Determine the [x, y] coordinate at the center of the cell enclosing the given text.  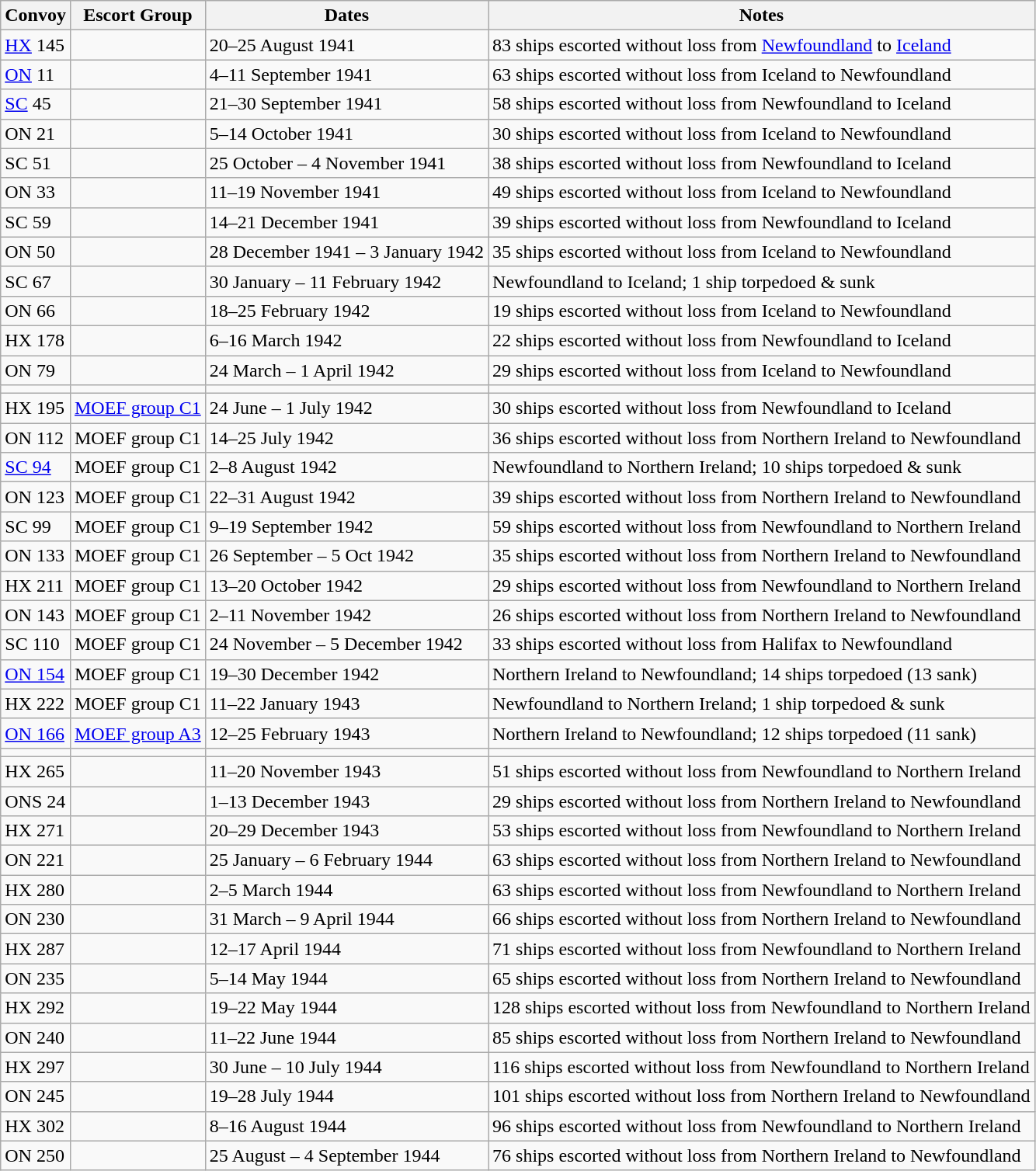
ONS 24 [36, 801]
35 ships escorted without loss from Iceland to Newfoundland [762, 252]
30 ships escorted without loss from Iceland to Newfoundland [762, 134]
4–11 September 1941 [346, 75]
SC 110 [36, 645]
HX 195 [36, 408]
25 January – 6 February 1944 [346, 860]
ON 221 [36, 860]
9–19 September 1942 [346, 526]
SC 45 [36, 104]
HX 280 [36, 890]
101 ships escorted without loss from Northern Ireland to Newfoundland [762, 1096]
Escort Group [137, 16]
26 September – 5 Oct 1942 [346, 556]
49 ships escorted without loss from Iceland to Newfoundland [762, 193]
39 ships escorted without loss from Northern Ireland to Newfoundland [762, 497]
83 ships escorted without loss from Newfoundland to Iceland [762, 45]
71 ships escorted without loss from Newfoundland to Northern Ireland [762, 949]
58 ships escorted without loss from Newfoundland to Iceland [762, 104]
ON 154 [36, 674]
ON 133 [36, 556]
31 March – 9 April 1944 [346, 919]
ON 123 [36, 497]
SC 94 [36, 467]
HX 292 [36, 1008]
5–14 October 1941 [346, 134]
76 ships escorted without loss from Northern Ireland to Newfoundland [762, 1155]
20–25 August 1941 [346, 45]
116 ships escorted without loss from Newfoundland to Northern Ireland [762, 1067]
ON 50 [36, 252]
Newfoundland to Northern Ireland; 1 ship torpedoed & sunk [762, 704]
19 ships escorted without loss from Iceland to Newfoundland [762, 311]
Newfoundland to Iceland; 1 ship torpedoed & sunk [762, 281]
24 June – 1 July 1942 [346, 408]
2–5 March 1944 [346, 890]
59 ships escorted without loss from Newfoundland to Northern Ireland [762, 526]
66 ships escorted without loss from Northern Ireland to Newfoundland [762, 919]
63 ships escorted without loss from Northern Ireland to Newfoundland [762, 860]
63 ships escorted without loss from Newfoundland to Northern Ireland [762, 890]
ON 240 [36, 1037]
14–21 December 1941 [346, 222]
HX 222 [36, 704]
96 ships escorted without loss from Newfoundland to Northern Ireland [762, 1126]
33 ships escorted without loss from Halifax to Newfoundland [762, 645]
ON 11 [36, 75]
HX 178 [36, 340]
HX 287 [36, 949]
65 ships escorted without loss from Northern Ireland to Newfoundland [762, 978]
Notes [762, 16]
53 ships escorted without loss from Newfoundland to Northern Ireland [762, 831]
ON 250 [36, 1155]
Northern Ireland to Newfoundland; 12 ships torpedoed (11 sank) [762, 733]
25 August – 4 September 1944 [346, 1155]
ON 112 [36, 438]
22 ships escorted without loss from Newfoundland to Iceland [762, 340]
Convoy [36, 16]
5–14 May 1944 [346, 978]
ON 143 [36, 615]
6–16 March 1942 [346, 340]
20–29 December 1943 [346, 831]
24 November – 5 December 1942 [346, 645]
2–8 August 1942 [346, 467]
ON 21 [36, 134]
Northern Ireland to Newfoundland; 14 ships torpedoed (13 sank) [762, 674]
14–25 July 1942 [346, 438]
HX 265 [36, 771]
22–31 August 1942 [346, 497]
29 ships escorted without loss from Northern Ireland to Newfoundland [762, 801]
ON 66 [36, 311]
26 ships escorted without loss from Northern Ireland to Newfoundland [762, 615]
51 ships escorted without loss from Newfoundland to Northern Ireland [762, 771]
36 ships escorted without loss from Northern Ireland to Newfoundland [762, 438]
30 ships escorted without loss from Newfoundland to Iceland [762, 408]
Newfoundland to Northern Ireland; 10 ships torpedoed & sunk [762, 467]
63 ships escorted without loss from Iceland to Newfoundland [762, 75]
30 January – 11 February 1942 [346, 281]
29 ships escorted without loss from Iceland to Newfoundland [762, 370]
Dates [346, 16]
12–25 February 1943 [346, 733]
39 ships escorted without loss from Newfoundland to Iceland [762, 222]
ON 33 [36, 193]
SC 67 [36, 281]
29 ships escorted without loss from Newfoundland to Northern Ireland [762, 585]
HX 302 [36, 1126]
1–13 December 1943 [346, 801]
24 March – 1 April 1942 [346, 370]
19–28 July 1944 [346, 1096]
ON 230 [36, 919]
HX 271 [36, 831]
SC 59 [36, 222]
11–22 June 1944 [346, 1037]
SC 51 [36, 163]
28 December 1941 – 3 January 1942 [346, 252]
ON 166 [36, 733]
19–30 December 1942 [346, 674]
HX 211 [36, 585]
SC 99 [36, 526]
11–19 November 1941 [346, 193]
12–17 April 1944 [346, 949]
85 ships escorted without loss from Northern Ireland to Newfoundland [762, 1037]
19–22 May 1944 [346, 1008]
13–20 October 1942 [346, 585]
HX 145 [36, 45]
MOEF group A3 [137, 733]
38 ships escorted without loss from Newfoundland to Iceland [762, 163]
128 ships escorted without loss from Newfoundland to Northern Ireland [762, 1008]
ON 235 [36, 978]
ON 245 [36, 1096]
30 June – 10 July 1944 [346, 1067]
11–22 January 1943 [346, 704]
25 October – 4 November 1941 [346, 163]
18–25 February 1942 [346, 311]
11–20 November 1943 [346, 771]
2–11 November 1942 [346, 615]
8–16 August 1944 [346, 1126]
ON 79 [36, 370]
HX 297 [36, 1067]
35 ships escorted without loss from Northern Ireland to Newfoundland [762, 556]
21–30 September 1941 [346, 104]
